Search for the cell housing the specified text and yield its [x, y] center coordinate. 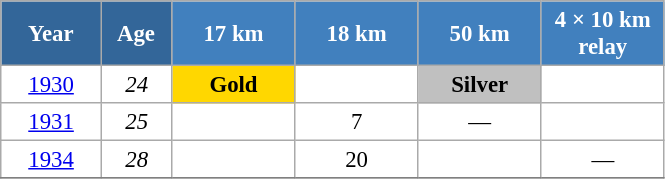
1934 [52, 160]
1930 [52, 85]
Year [52, 34]
50 km [480, 34]
17 km [234, 34]
Gold [234, 85]
28 [136, 160]
25 [136, 122]
Silver [480, 85]
24 [136, 85]
18 km [356, 34]
Age [136, 34]
4 × 10 km relay [602, 34]
20 [356, 160]
7 [356, 122]
1931 [52, 122]
